Search for the cell housing the specified text and yield its [X, Y] center coordinate. 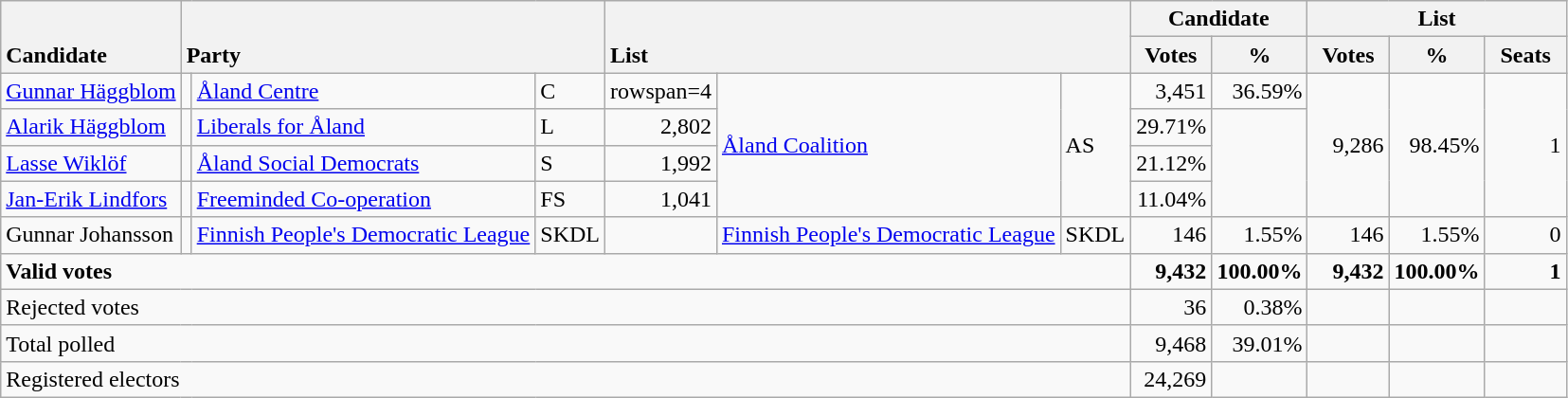
24,269 [1171, 379]
0 [1525, 235]
Total polled [566, 343]
9,468 [1171, 343]
11.04% [1171, 199]
Gunnar Häggblom [91, 91]
Lasse Wiklöf [91, 163]
AS [1095, 145]
1,992 [661, 163]
Seats [1525, 55]
Jan-Erik Lindfors [91, 199]
2,802 [661, 127]
9,286 [1348, 145]
Åland Centre [364, 91]
Alarik Häggblom [91, 127]
FS [570, 199]
Registered electors [566, 379]
Liberals for Åland [364, 127]
Freeminded Co-operation [364, 199]
Rejected votes [566, 307]
36 [1171, 307]
Åland Social Democrats [364, 163]
S [570, 163]
98.45% [1436, 145]
Party [392, 37]
21.12% [1171, 163]
29.71% [1171, 127]
Åland Coalition [889, 145]
L [570, 127]
3,451 [1171, 91]
C [570, 91]
Valid votes [566, 271]
36.59% [1260, 91]
0.38% [1260, 307]
Gunnar Johansson [91, 235]
39.01% [1260, 343]
1,041 [661, 199]
rowspan=4 [661, 91]
